Provide the (x, y) coordinate of the cell's center where the given text is located.  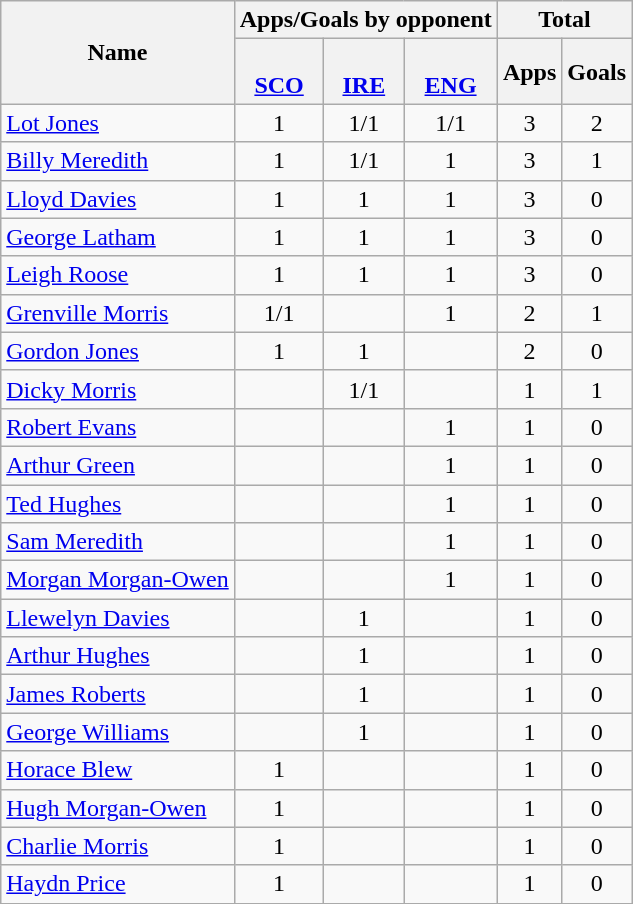
Leigh Roose (118, 275)
Name (118, 52)
SCO (279, 72)
ENG (451, 72)
Total (564, 20)
Dicky Morris (118, 389)
Horace Blew (118, 770)
IRE (364, 72)
Lloyd Davies (118, 199)
Haydn Price (118, 884)
Gordon Jones (118, 351)
Apps (529, 72)
Hugh Morgan-Owen (118, 808)
Goals (597, 72)
Robert Evans (118, 427)
Morgan Morgan-Owen (118, 580)
Ted Hughes (118, 503)
Llewelyn Davies (118, 618)
James Roberts (118, 694)
Billy Meredith (118, 161)
Lot Jones (118, 123)
Charlie Morris (118, 846)
Apps/Goals by opponent (366, 20)
George Latham (118, 237)
Grenville Morris (118, 313)
Arthur Hughes (118, 656)
Arthur Green (118, 465)
Sam Meredith (118, 542)
George Williams (118, 732)
